Determine the (X, Y) coordinate at the center of the cell enclosing the given text.  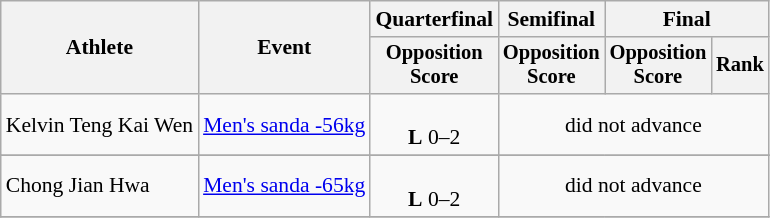
Kelvin Teng Kai Wen (100, 124)
Rank (740, 66)
Men's sanda -56kg (284, 124)
Chong Jian Hwa (100, 186)
Quarterfinal (434, 19)
Athlete (100, 48)
Event (284, 48)
Semifinal (552, 19)
Final (687, 19)
Men's sanda -65kg (284, 186)
